Search for the cell housing the specified text and yield its (X, Y) center coordinate. 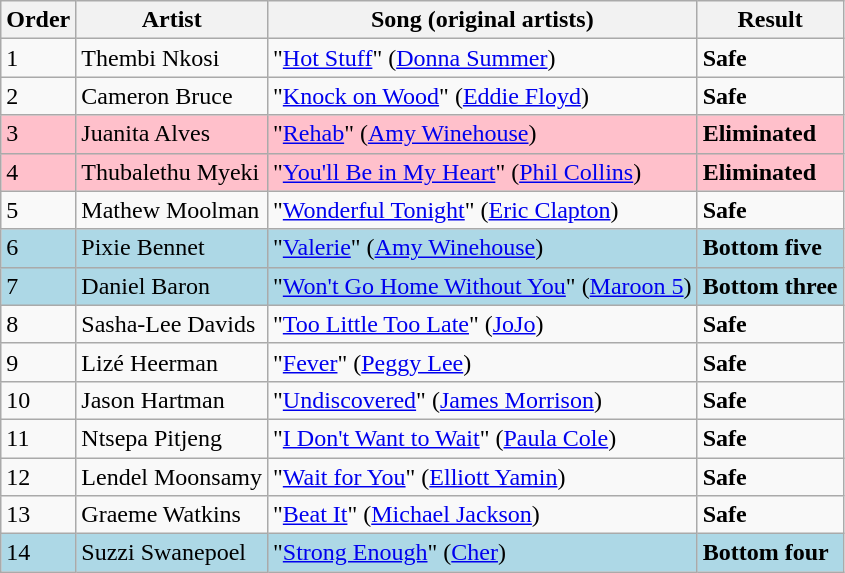
11 (38, 438)
"Too Little Too Late" (JoJo) (482, 324)
"You'll Be in My Heart" (Phil Collins) (482, 172)
13 (38, 515)
Order (38, 20)
"Undiscovered" (James Morrison) (482, 400)
"Valerie" (Amy Winehouse) (482, 248)
Bottom five (770, 248)
Cameron Bruce (172, 96)
6 (38, 248)
7 (38, 286)
Song (original artists) (482, 20)
Ntsepa Pitjeng (172, 438)
1 (38, 58)
Artist (172, 20)
"Wonderful Tonight" (Eric Clapton) (482, 210)
Pixie Bennet (172, 248)
14 (38, 553)
Thubalethu Myeki (172, 172)
Sasha-Lee Davids (172, 324)
8 (38, 324)
Suzzi Swanepoel (172, 553)
Thembi Nkosi (172, 58)
Bottom three (770, 286)
9 (38, 362)
Lizé Heerman (172, 362)
"Fever" (Peggy Lee) (482, 362)
"Wait for You" (Elliott Yamin) (482, 477)
"Beat It" (Michael Jackson) (482, 515)
2 (38, 96)
3 (38, 134)
Juanita Alves (172, 134)
"Won't Go Home Without You" (Maroon 5) (482, 286)
"Knock on Wood" (Eddie Floyd) (482, 96)
Result (770, 20)
"I Don't Want to Wait" (Paula Cole) (482, 438)
12 (38, 477)
Graeme Watkins (172, 515)
Mathew Moolman (172, 210)
Lendel Moonsamy (172, 477)
"Strong Enough" (Cher) (482, 553)
Daniel Baron (172, 286)
Bottom four (770, 553)
Jason Hartman (172, 400)
10 (38, 400)
4 (38, 172)
"Hot Stuff" (Donna Summer) (482, 58)
5 (38, 210)
"Rehab" (Amy Winehouse) (482, 134)
